Output the [x, y] coordinate of the center of the cell containing the given text.  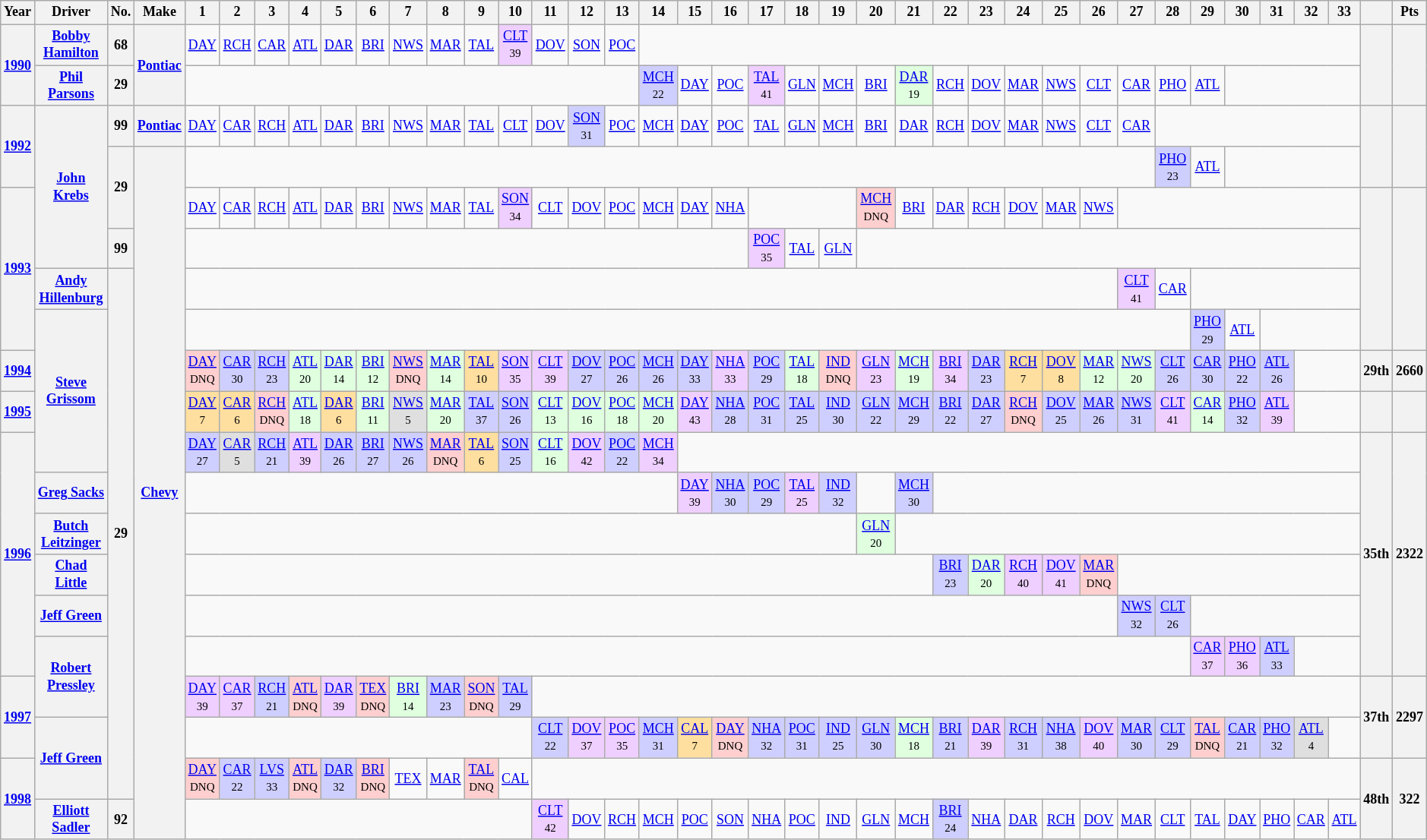
22 [950, 12]
21 [914, 12]
18 [802, 12]
MCH19 [914, 371]
MCH31 [658, 737]
PHO23 [1172, 167]
RCH31 [1024, 737]
Elliott Sadler [71, 819]
3 [272, 12]
BRI27 [373, 453]
Driver [71, 12]
MAR14 [445, 371]
CAR5 [237, 453]
CAL [515, 778]
NWS31 [1137, 412]
Make [160, 12]
12 [587, 12]
SONDNQ [482, 697]
RCH40 [1024, 575]
NWS26 [409, 453]
DOV16 [587, 412]
92 [120, 819]
MCH18 [914, 737]
POC26 [622, 371]
DAR14 [339, 371]
IND32 [838, 493]
Year [18, 12]
1990 [18, 65]
DAR23 [986, 371]
DOV42 [587, 453]
MAR30 [1137, 737]
TAL10 [482, 371]
NWS5 [409, 412]
MAR12 [1099, 371]
TAL37 [482, 412]
ATL26 [1277, 371]
MCH26 [658, 371]
DAY7 [202, 412]
MAR20 [445, 412]
CLT16 [550, 453]
PHO36 [1242, 656]
26 [1099, 12]
1 [202, 12]
ATL18 [305, 412]
SON34 [515, 208]
7 [409, 12]
BRI21 [950, 737]
24 [1024, 12]
1998 [18, 799]
1992 [18, 146]
GLN30 [876, 737]
TEX [409, 778]
IND30 [838, 412]
BRI24 [950, 819]
RCH23 [272, 371]
322 [1410, 799]
DOV27 [587, 371]
33 [1344, 12]
Steve Grissom [71, 392]
DOV37 [587, 737]
MAR23 [445, 697]
19 [838, 12]
GLN20 [876, 534]
1997 [18, 717]
Robert Pressley [71, 676]
POC18 [622, 412]
CLT13 [550, 412]
NWSDNQ [409, 371]
Butch Leitzinger [71, 534]
IND25 [838, 737]
INDDNQ [838, 371]
30 [1242, 12]
6 [373, 12]
MAR26 [1099, 412]
32 [1312, 12]
27 [1137, 12]
DOV40 [1099, 737]
NWS32 [1137, 615]
MCH30 [914, 493]
DOV41 [1061, 575]
DAY33 [695, 371]
DAY43 [695, 412]
DOV8 [1061, 371]
Chevy [160, 493]
BRIDNQ [373, 778]
2660 [1410, 371]
SON31 [587, 126]
16 [730, 12]
MCHDNQ [876, 208]
28 [1172, 12]
NHA33 [730, 371]
NWS20 [1137, 371]
17 [767, 12]
1995 [18, 412]
LVS33 [272, 778]
CLT42 [550, 819]
37th [1377, 717]
5 [339, 12]
NHA28 [730, 412]
GLN22 [876, 412]
35th [1377, 554]
ATL33 [1277, 656]
4 [305, 12]
DAR26 [339, 453]
NHA32 [767, 737]
John Krebs [71, 187]
TAL6 [482, 453]
PHO29 [1207, 330]
CLT22 [550, 737]
9 [482, 12]
BRI11 [373, 412]
1994 [18, 371]
Andy Hillenburg [71, 289]
48th [1377, 799]
ATL20 [305, 371]
MCH34 [658, 453]
Chad Little [71, 575]
CAL7 [695, 737]
CAR22 [237, 778]
13 [622, 12]
MCH20 [658, 412]
BRI22 [950, 412]
8 [445, 12]
25 [1061, 12]
GLN23 [876, 371]
BRI23 [950, 575]
MCH22 [658, 86]
DAR20 [986, 575]
DOV25 [1061, 412]
BRI14 [409, 697]
11 [550, 12]
TAL41 [767, 86]
Phil Parsons [71, 86]
1996 [18, 554]
1993 [18, 269]
15 [695, 12]
TAL18 [802, 371]
DAR6 [339, 412]
MCH29 [914, 412]
No. [120, 12]
BRI34 [950, 371]
Pts [1410, 12]
CAR6 [237, 412]
ATL4 [1312, 737]
2322 [1410, 554]
DAR27 [986, 412]
POC22 [622, 453]
14 [658, 12]
DAR32 [339, 778]
TAL29 [515, 697]
SON35 [515, 371]
2297 [1410, 717]
NHA30 [730, 493]
BRI12 [373, 371]
31 [1277, 12]
SON26 [515, 412]
20 [876, 12]
Bobby Hamilton [71, 45]
10 [515, 12]
68 [120, 45]
CLT29 [1172, 737]
Greg Sacks [71, 493]
CAR21 [1242, 737]
SON25 [515, 453]
DAY27 [202, 453]
NHA38 [1061, 737]
TEXDNQ [373, 697]
2 [237, 12]
29th [1377, 371]
RCH7 [1024, 371]
PHO22 [1242, 371]
IND [838, 819]
23 [986, 12]
DAR19 [914, 86]
CAR14 [1207, 412]
